Capture the cell that displays the provided text and extract its (x, y) central coordinate. 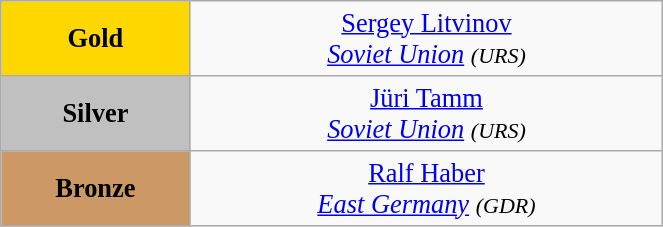
Ralf HaberEast Germany (GDR) (426, 188)
Jüri TammSoviet Union (URS) (426, 112)
Silver (96, 112)
Gold (96, 38)
Bronze (96, 188)
Sergey LitvinovSoviet Union (URS) (426, 38)
